Locate the cell with the specified text and output its (X, Y) center coordinate. 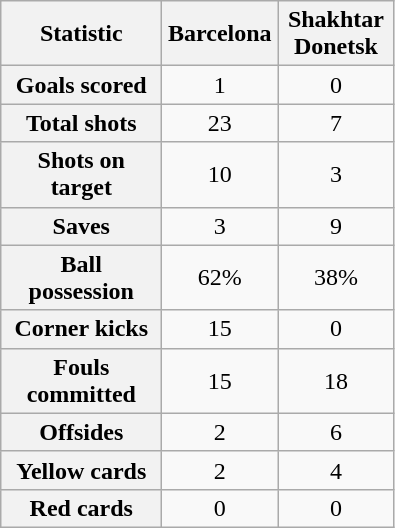
Shakhtar Donetsk (336, 34)
7 (336, 123)
Yellow cards (82, 470)
Fouls committed (82, 380)
Goals scored (82, 85)
Shots on target (82, 174)
4 (336, 470)
Offsides (82, 432)
1 (220, 85)
Total shots (82, 123)
Statistic (82, 34)
Barcelona (220, 34)
10 (220, 174)
18 (336, 380)
Red cards (82, 508)
9 (336, 226)
38% (336, 278)
23 (220, 123)
Ball possession (82, 278)
62% (220, 278)
6 (336, 432)
Corner kicks (82, 329)
Saves (82, 226)
